Pinpoint the cell where the given text exists, returning its [X, Y] midpoint coordinate. 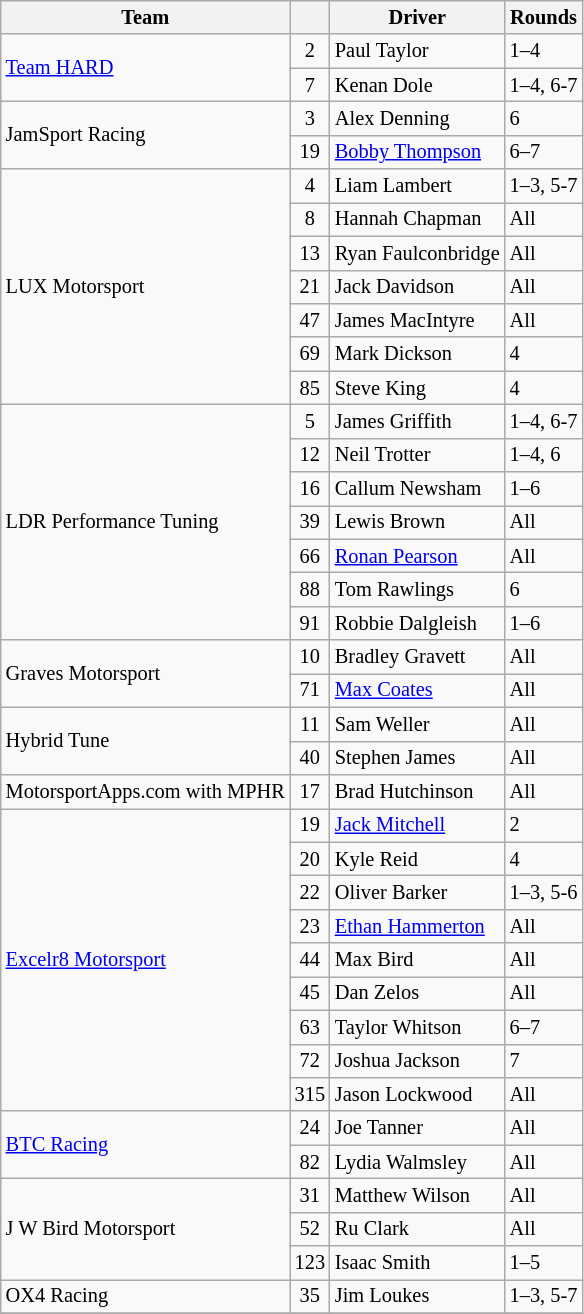
21 [310, 287]
1–4 [544, 51]
Jason Lockwood [418, 1094]
11 [310, 724]
Driver [418, 17]
17 [310, 791]
8 [310, 219]
BTC Racing [146, 1144]
Hybrid Tune [146, 740]
63 [310, 1027]
Excelr8 Motorsport [146, 960]
Lewis Brown [418, 522]
3 [310, 118]
22 [310, 892]
91 [310, 623]
James Griffith [418, 421]
Team HARD [146, 68]
39 [310, 522]
52 [310, 1229]
Hannah Chapman [418, 219]
123 [310, 1263]
LDR Performance Tuning [146, 522]
71 [310, 690]
69 [310, 354]
Kenan Dole [418, 85]
Graves Motorsport [146, 674]
13 [310, 253]
Bradley Gravett [418, 657]
Max Bird [418, 960]
Paul Taylor [418, 51]
Joshua Jackson [418, 1061]
Dan Zelos [418, 993]
82 [310, 1162]
Sam Weller [418, 724]
45 [310, 993]
Robbie Dalgleish [418, 623]
5 [310, 421]
35 [310, 1296]
40 [310, 758]
23 [310, 926]
31 [310, 1195]
Tom Rawlings [418, 589]
Alex Denning [418, 118]
OX4 Racing [146, 1296]
Isaac Smith [418, 1263]
20 [310, 859]
72 [310, 1061]
Jack Mitchell [418, 825]
Ronan Pearson [418, 556]
10 [310, 657]
66 [310, 556]
1–5 [544, 1263]
Joe Tanner [418, 1128]
J W Bird Motorsport [146, 1228]
Oliver Barker [418, 892]
Team [146, 17]
16 [310, 489]
1–3, 5-6 [544, 892]
315 [310, 1094]
Kyle Reid [418, 859]
Matthew Wilson [418, 1195]
1–4, 6 [544, 455]
Lydia Walmsley [418, 1162]
JamSport Racing [146, 134]
Rounds [544, 17]
James MacIntyre [418, 320]
Taylor Whitson [418, 1027]
Brad Hutchinson [418, 791]
Neil Trotter [418, 455]
Jack Davidson [418, 287]
Bobby Thompson [418, 152]
88 [310, 589]
12 [310, 455]
Jim Loukes [418, 1296]
Liam Lambert [418, 186]
MotorsportApps.com with MPHR [146, 791]
Stephen James [418, 758]
LUX Motorsport [146, 287]
Ru Clark [418, 1229]
Steve King [418, 388]
Max Coates [418, 690]
47 [310, 320]
Ethan Hammerton [418, 926]
Mark Dickson [418, 354]
24 [310, 1128]
44 [310, 960]
Ryan Faulconbridge [418, 253]
85 [310, 388]
Callum Newsham [418, 489]
